Detect which cell encompasses the target text, then output its [X, Y] center coordinate. 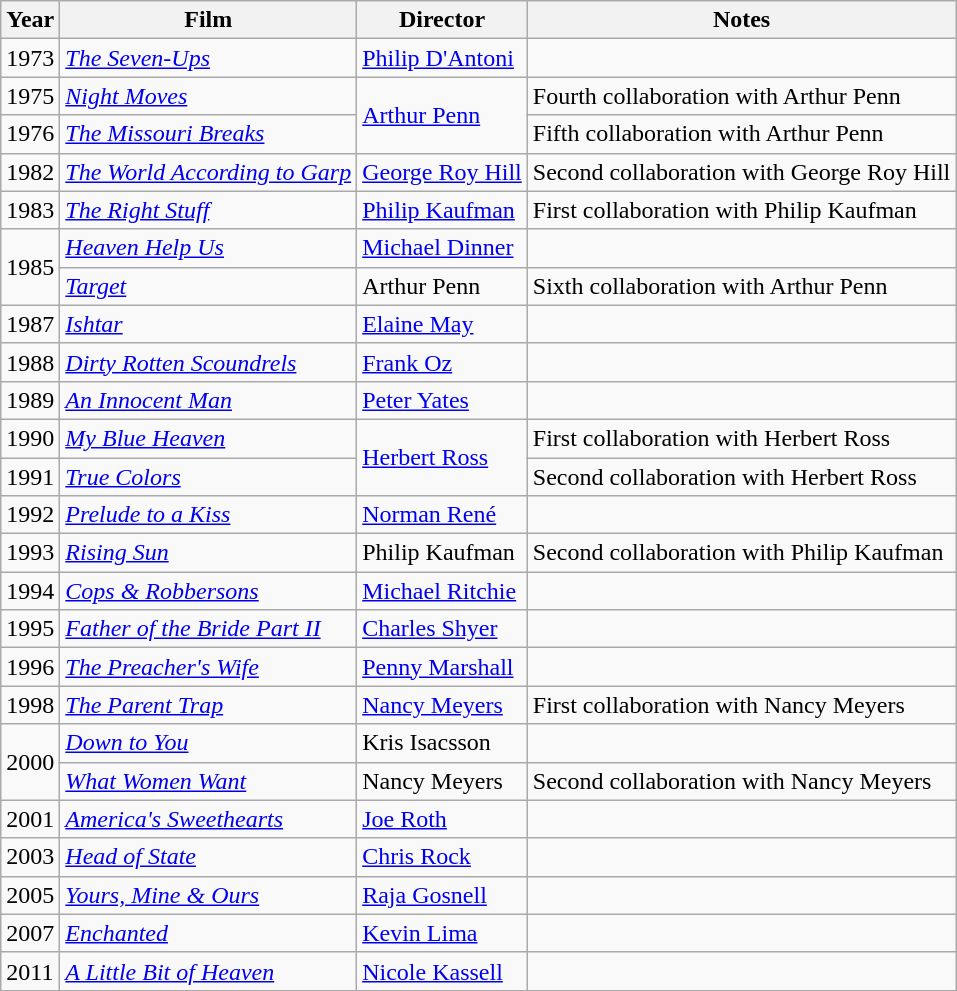
True Colors [208, 477]
Philip D'Antoni [442, 58]
2001 [30, 819]
First collaboration with Herbert Ross [742, 438]
Michael Ritchie [442, 591]
A Little Bit of Heaven [208, 971]
Father of the Bride Part II [208, 629]
1983 [30, 210]
Elaine May [442, 324]
1975 [30, 96]
Dirty Rotten Scoundrels [208, 362]
Sixth collaboration with Arthur Penn [742, 286]
1998 [30, 705]
1987 [30, 324]
Prelude to a Kiss [208, 515]
2011 [30, 971]
Charles Shyer [442, 629]
The World According to Garp [208, 172]
Nicole Kassell [442, 971]
Rising Sun [208, 553]
Second collaboration with Herbert Ross [742, 477]
1985 [30, 267]
2000 [30, 762]
1973 [30, 58]
Down to You [208, 743]
An Innocent Man [208, 400]
2007 [30, 933]
Director [442, 20]
Herbert Ross [442, 457]
Second collaboration with George Roy Hill [742, 172]
Peter Yates [442, 400]
Joe Roth [442, 819]
1976 [30, 134]
Target [208, 286]
America's Sweethearts [208, 819]
Head of State [208, 857]
Film [208, 20]
Fifth collaboration with Arthur Penn [742, 134]
The Parent Trap [208, 705]
George Roy Hill [442, 172]
Yours, Mine & Ours [208, 895]
2003 [30, 857]
First collaboration with Nancy Meyers [742, 705]
The Right Stuff [208, 210]
Frank Oz [442, 362]
Kris Isacsson [442, 743]
Penny Marshall [442, 667]
Heaven Help Us [208, 248]
Cops & Robbersons [208, 591]
1995 [30, 629]
1996 [30, 667]
1989 [30, 400]
Chris Rock [442, 857]
1990 [30, 438]
Kevin Lima [442, 933]
2005 [30, 895]
The Missouri Breaks [208, 134]
Raja Gosnell [442, 895]
1994 [30, 591]
Fourth collaboration with Arthur Penn [742, 96]
My Blue Heaven [208, 438]
Enchanted [208, 933]
Michael Dinner [442, 248]
Year [30, 20]
Second collaboration with Nancy Meyers [742, 781]
Ishtar [208, 324]
1982 [30, 172]
The Seven-Ups [208, 58]
Night Moves [208, 96]
Norman René [442, 515]
First collaboration with Philip Kaufman [742, 210]
1988 [30, 362]
1993 [30, 553]
1992 [30, 515]
Second collaboration with Philip Kaufman [742, 553]
1991 [30, 477]
What Women Want [208, 781]
The Preacher's Wife [208, 667]
Notes [742, 20]
